Provide the [x, y] coordinate of the cell's center where the given text is located.  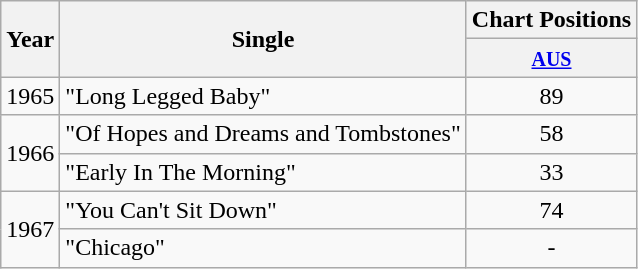
AUS [551, 58]
58 [551, 134]
74 [551, 210]
"Early In The Morning" [263, 172]
"Long Legged Baby" [263, 96]
Chart Positions [551, 20]
Year [30, 39]
33 [551, 172]
"Chicago" [263, 248]
"Of Hopes and Dreams and Tombstones" [263, 134]
Single [263, 39]
89 [551, 96]
"You Can't Sit Down" [263, 210]
1965 [30, 96]
1967 [30, 229]
- [551, 248]
1966 [30, 153]
